Search for the cell housing the specified text and yield its (x, y) center coordinate. 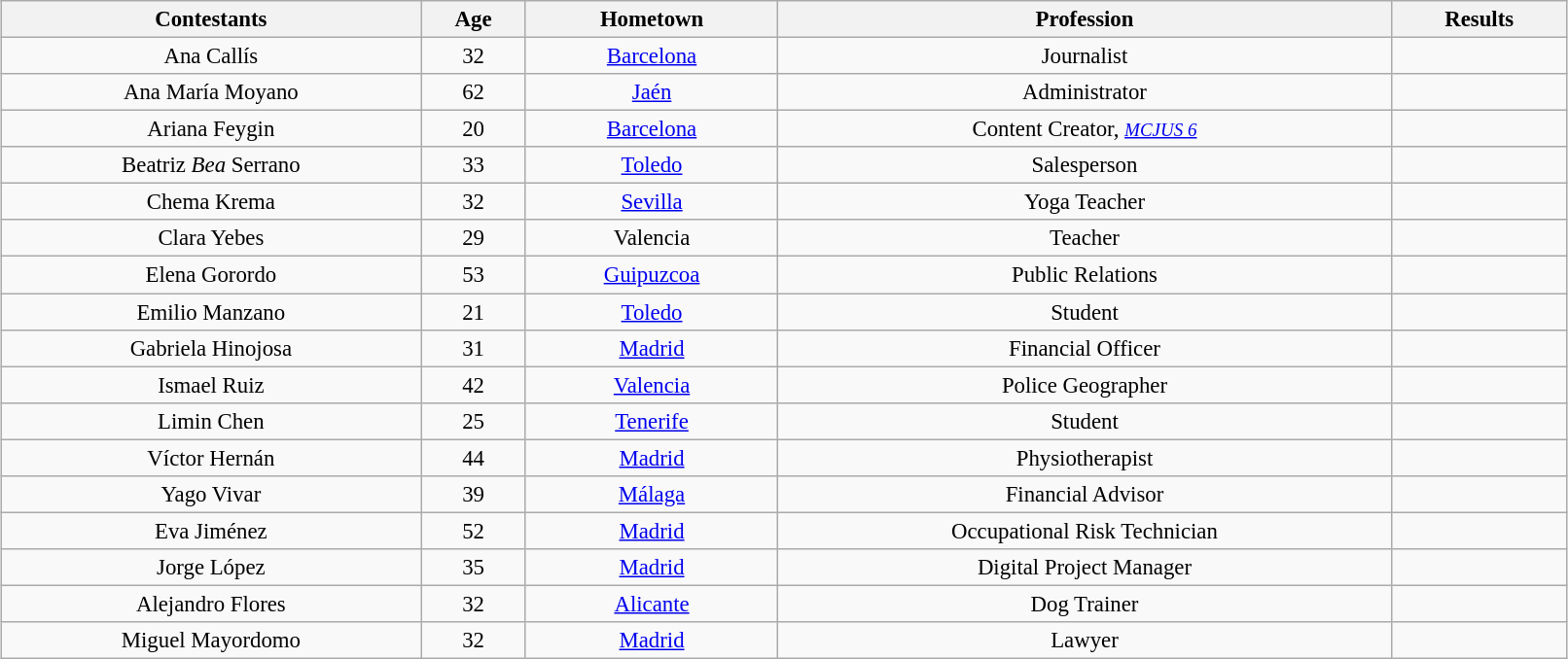
Teacher (1086, 238)
Guipuzcoa (652, 275)
Ana María Moyano (211, 92)
Málaga (652, 494)
Content Creator, MCJUS 6 (1086, 129)
Jaén (652, 92)
Contestants (211, 19)
Víctor Hernán (211, 458)
Dog Trainer (1086, 604)
Jorge López (211, 568)
Ariana Feygin (211, 129)
Administrator (1086, 92)
Police Geographer (1086, 385)
Gabriela Hinojosa (211, 348)
Alicante (652, 604)
35 (474, 568)
62 (474, 92)
33 (474, 165)
52 (474, 531)
Financial Officer (1086, 348)
Results (1479, 19)
Chema Krema (211, 202)
Yago Vivar (211, 494)
53 (474, 275)
Occupational Risk Technician (1086, 531)
Digital Project Manager (1086, 568)
Salesperson (1086, 165)
Limin Chen (211, 421)
Public Relations (1086, 275)
Profession (1086, 19)
Financial Advisor (1086, 494)
Hometown (652, 19)
Journalist (1086, 55)
Ismael Ruiz (211, 385)
Physiotherapist (1086, 458)
Eva Jiménez (211, 531)
Alejandro Flores (211, 604)
Sevilla (652, 202)
31 (474, 348)
29 (474, 238)
Beatriz Bea Serrano (211, 165)
20 (474, 129)
21 (474, 312)
Ana Callís (211, 55)
44 (474, 458)
Yoga Teacher (1086, 202)
39 (474, 494)
Emilio Manzano (211, 312)
Clara Yebes (211, 238)
Elena Gorordo (211, 275)
25 (474, 421)
Tenerife (652, 421)
Age (474, 19)
42 (474, 385)
Miguel Mayordomo (211, 641)
Lawyer (1086, 641)
